Determine the (X, Y) coordinate at the center of the cell enclosing the given text.  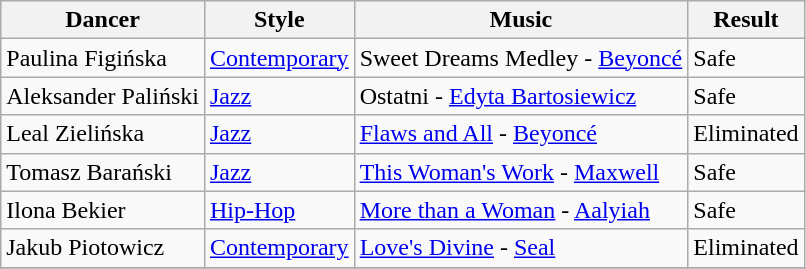
This Woman's Work - Maxwell (521, 172)
Sweet Dreams Medley - Beyoncé (521, 58)
Hip-Hop (279, 210)
Leal Zielińska (103, 134)
Ilona Bekier (103, 210)
Jakub Piotowicz (103, 248)
Dancer (103, 20)
Tomasz Barański (103, 172)
Ostatni - Edyta Bartosiewicz (521, 96)
Love's Divine - Seal (521, 248)
More than a Woman - Aalyiah (521, 210)
Result (746, 20)
Style (279, 20)
Paulina Figińska (103, 58)
Music (521, 20)
Aleksander Paliński (103, 96)
Flaws and All - Beyoncé (521, 134)
